Determine the [x, y] coordinate at the center of the cell enclosing the given text.  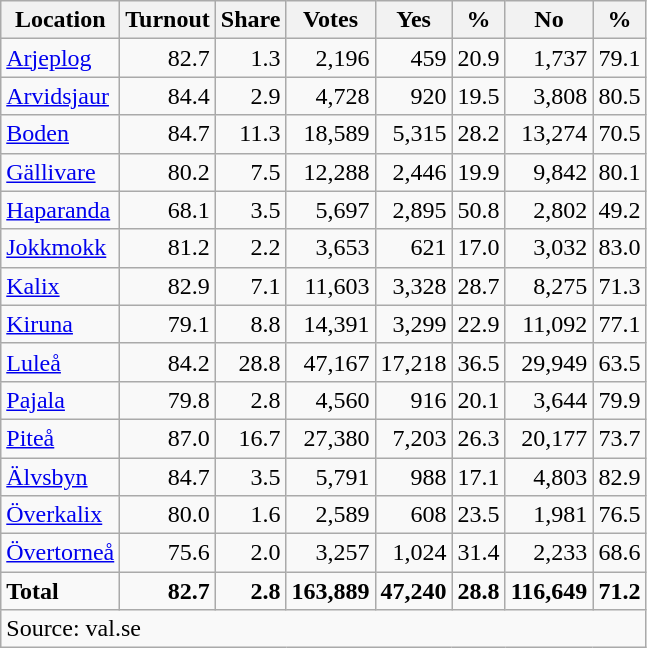
2.2 [250, 248]
19.9 [478, 172]
621 [414, 248]
5,791 [330, 477]
1,024 [414, 553]
71.3 [620, 286]
36.5 [478, 362]
20.9 [478, 58]
1,737 [549, 58]
Överkalix [60, 515]
8,275 [549, 286]
2,196 [330, 58]
Jokkmokk [60, 248]
20.1 [478, 400]
28.7 [478, 286]
Övertorneå [60, 553]
2,589 [330, 515]
83.0 [620, 248]
14,391 [330, 324]
11.3 [250, 134]
Älvsbyn [60, 477]
16.7 [250, 438]
Total [60, 591]
77.1 [620, 324]
81.2 [168, 248]
13,274 [549, 134]
No [549, 20]
50.8 [478, 210]
19.5 [478, 96]
Votes [330, 20]
84.4 [168, 96]
608 [414, 515]
79.9 [620, 400]
18,589 [330, 134]
3,644 [549, 400]
Haparanda [60, 210]
459 [414, 58]
2.9 [250, 96]
26.3 [478, 438]
Share [250, 20]
7,203 [414, 438]
73.7 [620, 438]
116,649 [549, 591]
Arjeplog [60, 58]
Gällivare [60, 172]
75.6 [168, 553]
3,328 [414, 286]
2,895 [414, 210]
11,092 [549, 324]
Kalix [60, 286]
9,842 [549, 172]
3,299 [414, 324]
5,697 [330, 210]
163,889 [330, 591]
47,167 [330, 362]
1,981 [549, 515]
Pajala [60, 400]
23.5 [478, 515]
80.0 [168, 515]
71.2 [620, 591]
Yes [414, 20]
2,233 [549, 553]
12,288 [330, 172]
8.8 [250, 324]
Piteå [60, 438]
Arvidsjaur [60, 96]
7.1 [250, 286]
Location [60, 20]
47,240 [414, 591]
80.2 [168, 172]
20,177 [549, 438]
84.2 [168, 362]
1.3 [250, 58]
Source: val.se [324, 629]
Boden [60, 134]
2,802 [549, 210]
68.6 [620, 553]
916 [414, 400]
22.9 [478, 324]
920 [414, 96]
3,808 [549, 96]
27,380 [330, 438]
68.1 [168, 210]
3,257 [330, 553]
80.1 [620, 172]
11,603 [330, 286]
Kiruna [60, 324]
988 [414, 477]
63.5 [620, 362]
2.0 [250, 553]
31.4 [478, 553]
3,032 [549, 248]
70.5 [620, 134]
2,446 [414, 172]
76.5 [620, 515]
29,949 [549, 362]
17.0 [478, 248]
28.2 [478, 134]
7.5 [250, 172]
49.2 [620, 210]
4,728 [330, 96]
79.8 [168, 400]
4,803 [549, 477]
Turnout [168, 20]
5,315 [414, 134]
80.5 [620, 96]
4,560 [330, 400]
3,653 [330, 248]
17,218 [414, 362]
1.6 [250, 515]
17.1 [478, 477]
Luleå [60, 362]
87.0 [168, 438]
